Capture the cell that displays the provided text and extract its [x, y] central coordinate. 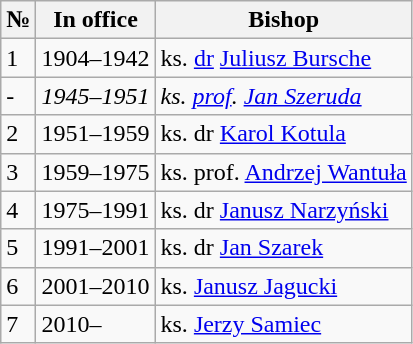
ks. Janusz Jagucki [284, 286]
4 [18, 210]
5 [18, 248]
1959–1975 [96, 172]
ks. prof. Jan Szeruda [284, 96]
3 [18, 172]
6 [18, 286]
2 [18, 134]
7 [18, 324]
ks. dr Janusz Narzyński [284, 210]
ks. dr Karol Kotula [284, 134]
1991–2001 [96, 248]
1975–1991 [96, 210]
ks. dr Jan Szarek [284, 248]
ks. dr Juliusz Bursche [284, 58]
1 [18, 58]
ks. prof. Andrzej Wantuła [284, 172]
Bishop [284, 20]
- [18, 96]
№ [18, 20]
ks. Jerzy Samiec [284, 324]
In office [96, 20]
2001–2010 [96, 286]
1945–1951 [96, 96]
1904–1942 [96, 58]
1951–1959 [96, 134]
2010– [96, 324]
